Return the [x, y] coordinate for the center point of the cell that contains the specified text.  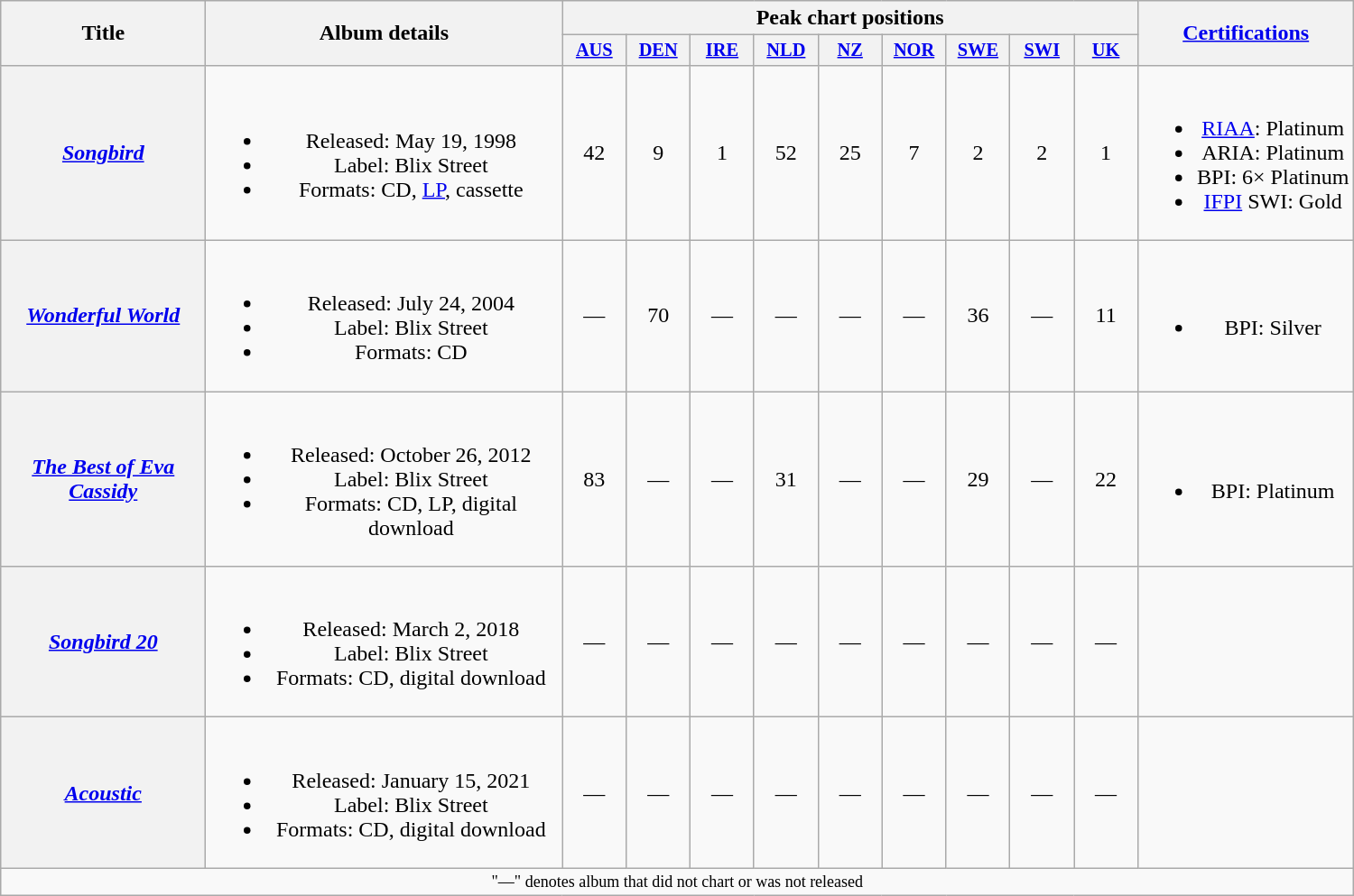
DEN [659, 51]
UK [1107, 51]
Songbird 20 [103, 642]
SWE [978, 51]
Certifications [1246, 33]
Released: May 19, 1998Label: Blix StreetFormats: CD, LP, cassette [385, 152]
AUS [594, 51]
52 [785, 152]
70 [659, 316]
Album details [385, 33]
Songbird [103, 152]
RIAA: PlatinumARIA: PlatinumBPI: 6× PlatinumIFPI SWI: Gold [1246, 152]
7 [913, 152]
BPI: Silver [1246, 316]
9 [659, 152]
Released: October 26, 2012Label: Blix StreetFormats: CD, LP, digital download [385, 479]
NZ [850, 51]
Released: January 15, 2021Label: Blix StreetFormats: CD, digital download [385, 792]
Wonderful World [103, 316]
22 [1107, 479]
Released: July 24, 2004Label: Blix StreetFormats: CD [385, 316]
36 [978, 316]
31 [785, 479]
"—" denotes album that did not chart or was not released [677, 882]
Peak chart positions [850, 18]
29 [978, 479]
SWI [1042, 51]
42 [594, 152]
Acoustic [103, 792]
IRE [722, 51]
BPI: Platinum [1246, 479]
Title [103, 33]
NOR [913, 51]
The Best of Eva Cassidy [103, 479]
NLD [785, 51]
25 [850, 152]
11 [1107, 316]
Released: March 2, 2018Label: Blix StreetFormats: CD, digital download [385, 642]
83 [594, 479]
